Return [x, y] of the center of cell containing provided text 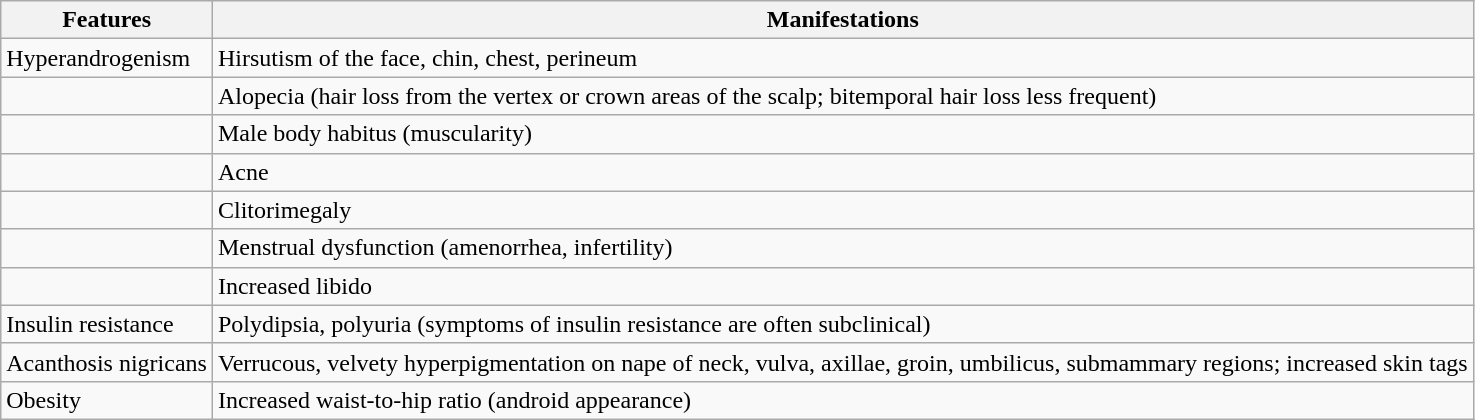
Menstrual dysfunction (amenorrhea, infertility) [842, 248]
Alopecia (hair loss from the vertex or crown areas of the scalp; bitemporal hair loss less frequent) [842, 96]
Hyperandrogenism [107, 58]
Acne [842, 172]
Verrucous, velvety hyperpigmentation on nape of neck, vulva, axillae, groin, umbilicus, submammary regions; increased skin tags [842, 362]
Obesity [107, 400]
Clitorimegaly [842, 210]
Increased waist-to-hip ratio (android appearance) [842, 400]
Acanthosis nigricans [107, 362]
Hirsutism of the face, chin, chest, perineum [842, 58]
Increased libido [842, 286]
Male body habitus (muscularity) [842, 134]
Features [107, 20]
Polydipsia, polyuria (symptoms of insulin resistance are often subclinical) [842, 324]
Manifestations [842, 20]
Insulin resistance [107, 324]
